Find where the given text appears and provide that cell's center as (X, Y) coordinate. 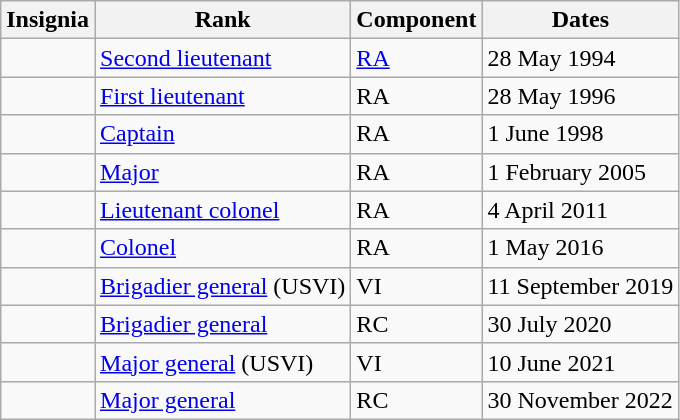
Major general (USVI) (223, 362)
Brigadier general (223, 324)
1 February 2005 (580, 172)
Lieutenant colonel (223, 210)
28 May 1994 (580, 58)
Captain (223, 134)
Brigadier general (USVI) (223, 286)
30 July 2020 (580, 324)
Colonel (223, 248)
Major (223, 172)
Rank (223, 20)
28 May 1996 (580, 96)
Major general (223, 400)
Dates (580, 20)
Component (416, 20)
30 November 2022 (580, 400)
10 June 2021 (580, 362)
11 September 2019 (580, 286)
Insignia (48, 20)
1 May 2016 (580, 248)
1 June 1998 (580, 134)
4 April 2011 (580, 210)
First lieutenant (223, 96)
Second lieutenant (223, 58)
